From the cell containing the given text, extract its center point as [x, y] coordinate. 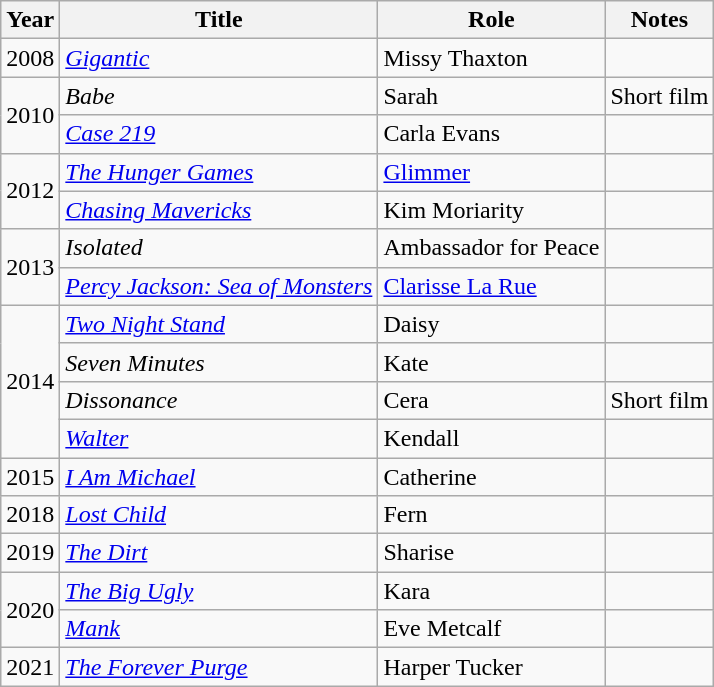
Harper Tucker [492, 667]
Eve Metcalf [492, 629]
Gigantic [219, 58]
2010 [30, 115]
Isolated [219, 248]
2013 [30, 267]
2014 [30, 381]
Babe [219, 96]
Walter [219, 438]
The Big Ugly [219, 591]
Two Night Stand [219, 324]
Title [219, 20]
Percy Jackson: Sea of Monsters [219, 286]
Dissonance [219, 400]
2019 [30, 553]
Fern [492, 515]
I Am Michael [219, 477]
Cera [492, 400]
Sarah [492, 96]
Kara [492, 591]
The Forever Purge [219, 667]
Kim Moriarity [492, 210]
Chasing Mavericks [219, 210]
2008 [30, 58]
Ambassador for Peace [492, 248]
Carla Evans [492, 134]
2018 [30, 515]
2021 [30, 667]
Glimmer [492, 172]
Seven Minutes [219, 362]
Mank [219, 629]
Missy Thaxton [492, 58]
2015 [30, 477]
Daisy [492, 324]
2020 [30, 610]
Role [492, 20]
Clarisse La Rue [492, 286]
Year [30, 20]
Kate [492, 362]
Catherine [492, 477]
Case 219 [219, 134]
Notes [660, 20]
Lost Child [219, 515]
Kendall [492, 438]
2012 [30, 191]
The Dirt [219, 553]
Sharise [492, 553]
The Hunger Games [219, 172]
